Identify which cell holds the provided text, then report its (x, y) central coordinate. 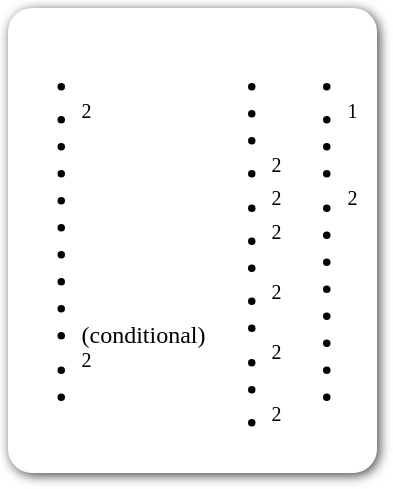
2 (conditional)2 (114, 240)
222222 (246, 240)
12 (322, 240)
